For the text-containing cell, return its midpoint in [X, Y] coordinate format. 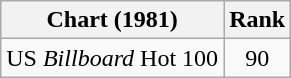
Chart (1981) [112, 20]
Rank [258, 20]
US Billboard Hot 100 [112, 58]
90 [258, 58]
